Search for the cell housing the specified text and yield its (X, Y) center coordinate. 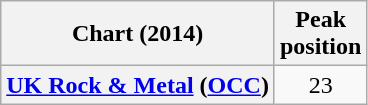
Peakposition (320, 34)
23 (320, 85)
UK Rock & Metal (OCC) (138, 85)
Chart (2014) (138, 34)
